Search for the cell housing the specified text and yield its (x, y) center coordinate. 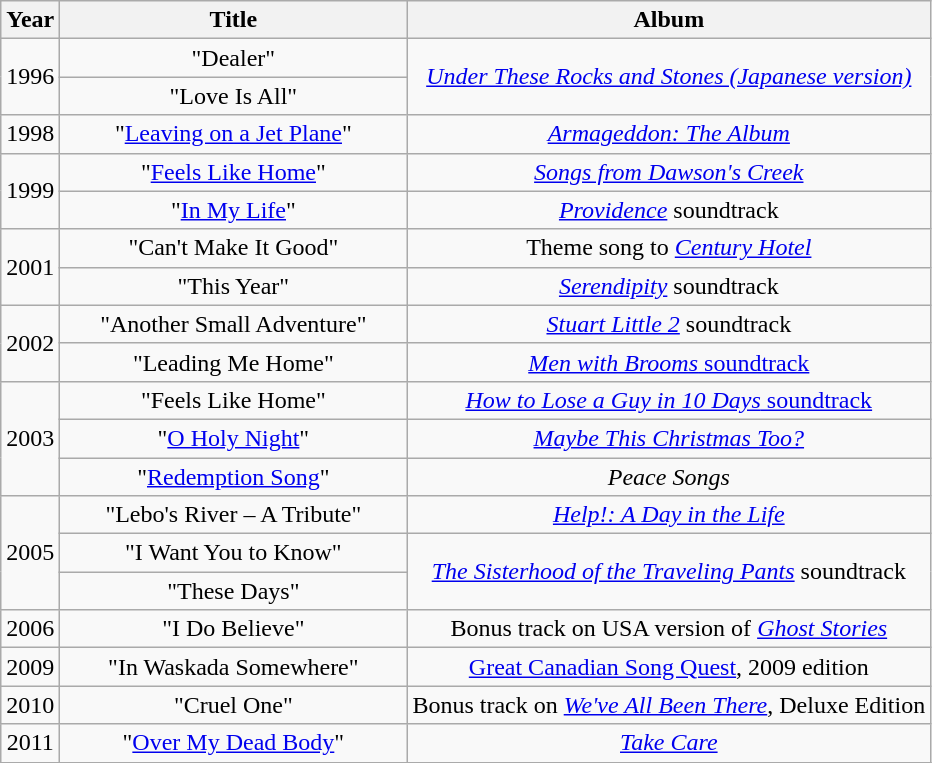
2005 (30, 553)
2010 (30, 705)
How to Lose a Guy in 10 Days soundtrack (669, 400)
2006 (30, 629)
Men with Brooms soundtrack (669, 362)
Songs from Dawson's Creek (669, 172)
Take Care (669, 743)
"I Want You to Know" (234, 553)
The Sisterhood of the Traveling Pants soundtrack (669, 572)
Bonus track on USA version of Ghost Stories (669, 629)
1996 (30, 77)
"In Waskada Somewhere" (234, 667)
Title (234, 20)
"Leaving on a Jet Plane" (234, 134)
Theme song to Century Hotel (669, 248)
1999 (30, 191)
"In My Life" (234, 210)
"O Holy Night" (234, 438)
"Can't Make It Good" (234, 248)
Album (669, 20)
Armageddon: The Album (669, 134)
Help!: A Day in the Life (669, 515)
Under These Rocks and Stones (Japanese version) (669, 77)
2011 (30, 743)
"Over My Dead Body" (234, 743)
"Love Is All" (234, 96)
"Lebo's River – A Tribute" (234, 515)
"I Do Believe" (234, 629)
Maybe This Christmas Too? (669, 438)
Serendipity soundtrack (669, 286)
1998 (30, 134)
"Leading Me Home" (234, 362)
"Redemption Song" (234, 477)
Great Canadian Song Quest, 2009 edition (669, 667)
2002 (30, 343)
"This Year" (234, 286)
2003 (30, 438)
"Another Small Adventure" (234, 324)
Peace Songs (669, 477)
"These Days" (234, 591)
2009 (30, 667)
"Cruel One" (234, 705)
Stuart Little 2 soundtrack (669, 324)
"Dealer" (234, 58)
2001 (30, 267)
Bonus track on We've All Been There, Deluxe Edition (669, 705)
Providence soundtrack (669, 210)
Year (30, 20)
